Pinpoint the cell where the given text exists, returning its [X, Y] midpoint coordinate. 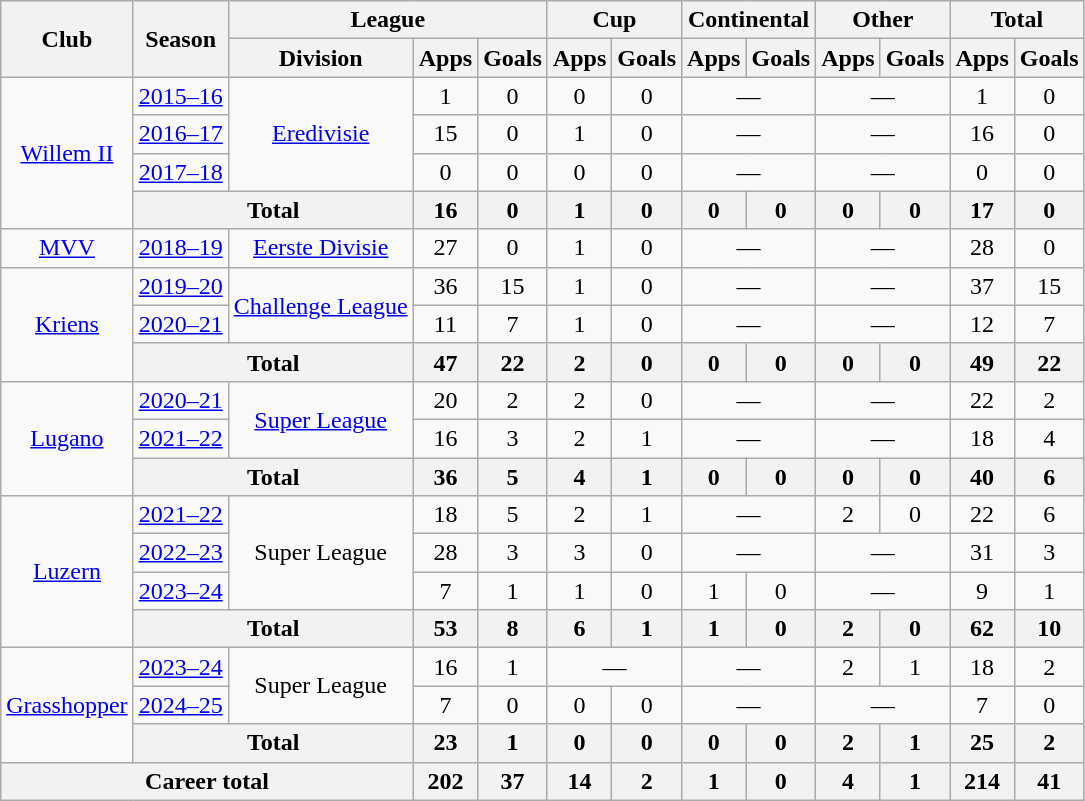
Eerste Divisie [320, 248]
2017–18 [180, 172]
11 [445, 324]
202 [445, 781]
8 [513, 629]
Lugano [67, 438]
47 [445, 362]
53 [445, 629]
2019–20 [180, 286]
Career total [207, 781]
62 [982, 629]
27 [445, 248]
41 [1049, 781]
214 [982, 781]
49 [982, 362]
Continental [749, 20]
9 [982, 591]
10 [1049, 629]
23 [445, 743]
Other [883, 20]
Willem II [67, 153]
12 [982, 324]
Luzern [67, 572]
Challenge League [320, 305]
2015–16 [180, 96]
Eredivisie [320, 134]
Kriens [67, 324]
31 [982, 553]
Cup [614, 20]
Division [320, 58]
40 [982, 477]
League [388, 20]
17 [982, 210]
Grasshopper [67, 705]
2022–23 [180, 553]
MVV [67, 248]
2018–19 [180, 248]
25 [982, 743]
14 [579, 781]
Season [180, 39]
20 [445, 400]
2024–25 [180, 705]
Club [67, 39]
2016–17 [180, 134]
